Determine the (x, y) coordinate at the center of the cell enclosing the given text.  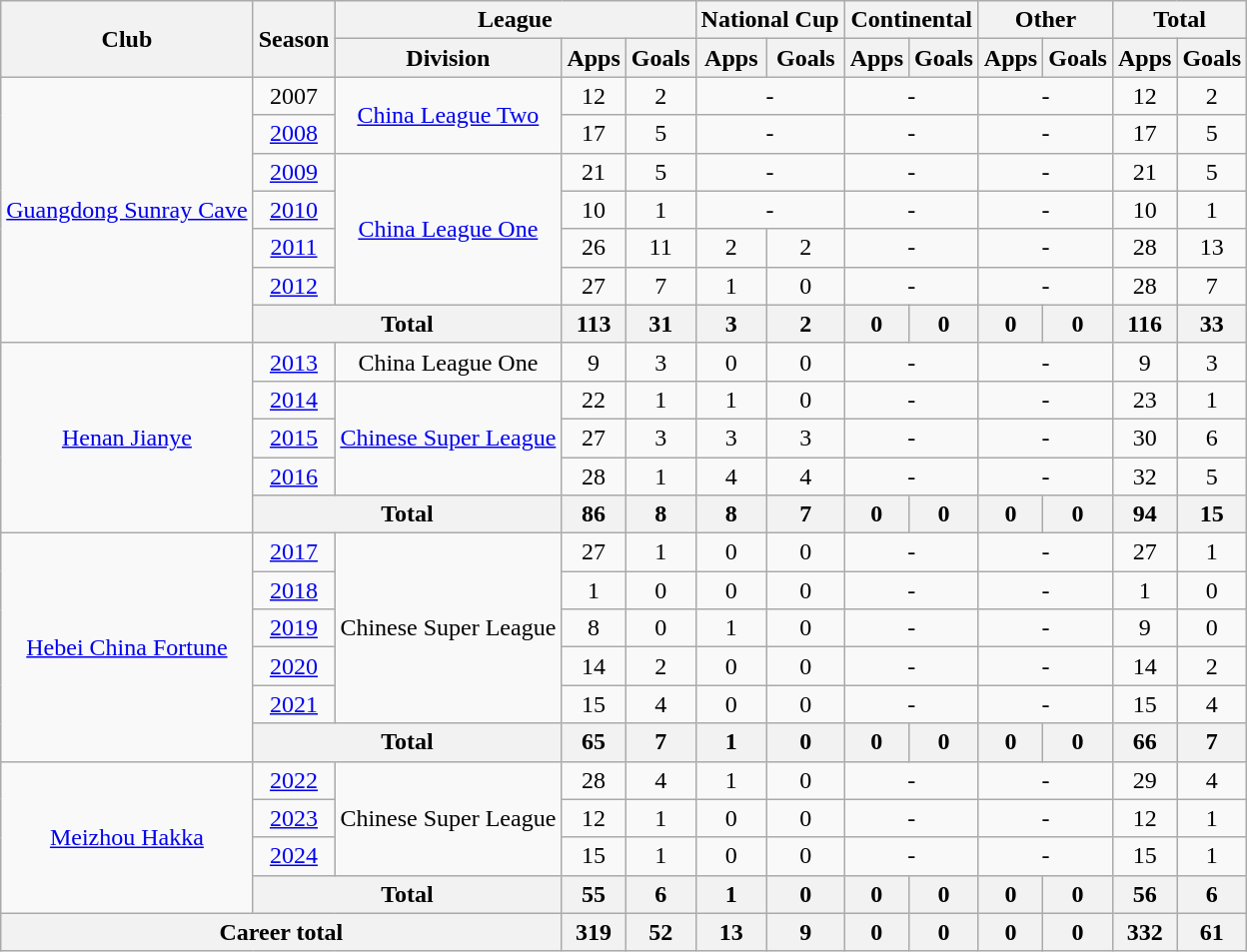
2018 (294, 590)
29 (1144, 780)
66 (1144, 742)
23 (1144, 400)
2010 (294, 210)
56 (1144, 894)
2016 (294, 476)
22 (594, 400)
2015 (294, 438)
2021 (294, 704)
League (516, 20)
31 (660, 324)
113 (594, 324)
2022 (294, 780)
2020 (294, 666)
2019 (294, 628)
2007 (294, 96)
Hebei China Fortune (127, 647)
2008 (294, 134)
61 (1212, 932)
Season (294, 39)
Continental (911, 20)
China League Two (448, 115)
2011 (294, 248)
332 (1144, 932)
National Cup (769, 20)
Henan Jianye (127, 438)
Other (1045, 20)
116 (1144, 324)
65 (594, 742)
2009 (294, 172)
Club (127, 39)
Division (448, 58)
52 (660, 932)
55 (594, 894)
2017 (294, 552)
30 (1144, 438)
2013 (294, 362)
Career total (282, 932)
26 (594, 248)
2014 (294, 400)
2023 (294, 818)
2012 (294, 286)
2024 (294, 856)
319 (594, 932)
33 (1212, 324)
Guangdong Sunray Cave (127, 210)
Meizhou Hakka (127, 837)
32 (1144, 476)
94 (1144, 514)
86 (594, 514)
11 (660, 248)
